Extract the [x, y] coordinate from the center of the cell holding the provided text.  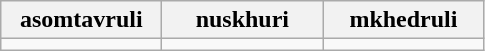
nuskhuri [242, 20]
mkhedruli [404, 20]
asomtavruli [82, 20]
